Search for the cell housing the specified text and yield its [X, Y] center coordinate. 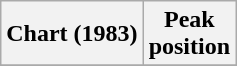
Chart (1983) [72, 34]
Peakposition [189, 34]
